Find where the given text appears and provide that cell's center as (X, Y) coordinate. 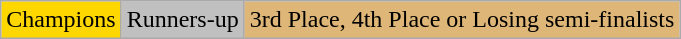
Champions (61, 20)
Runners-up (182, 20)
3rd Place, 4th Place or Losing semi-finalists (462, 20)
